Find where the given text appears and provide that cell's center as (X, Y) coordinate. 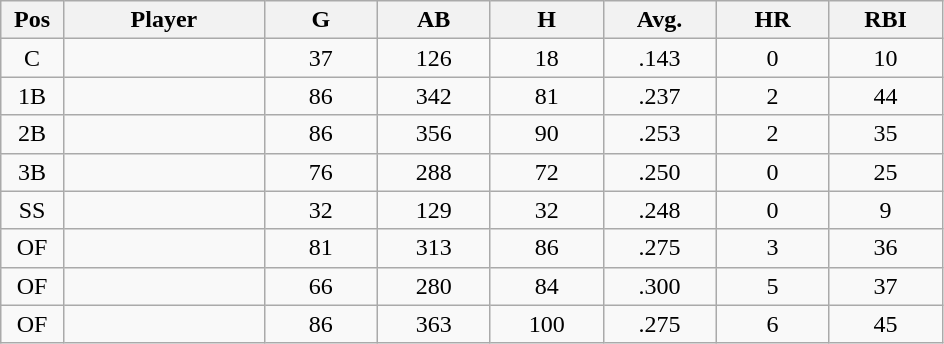
313 (434, 248)
1B (32, 96)
Player (164, 20)
90 (546, 134)
36 (886, 248)
129 (434, 210)
363 (434, 324)
44 (886, 96)
5 (772, 286)
356 (434, 134)
76 (320, 172)
280 (434, 286)
.250 (660, 172)
18 (546, 58)
126 (434, 58)
.248 (660, 210)
2B (32, 134)
.237 (660, 96)
RBI (886, 20)
Pos (32, 20)
G (320, 20)
Avg. (660, 20)
66 (320, 286)
.300 (660, 286)
342 (434, 96)
HR (772, 20)
.253 (660, 134)
C (32, 58)
AB (434, 20)
288 (434, 172)
35 (886, 134)
45 (886, 324)
72 (546, 172)
10 (886, 58)
6 (772, 324)
25 (886, 172)
3B (32, 172)
3 (772, 248)
84 (546, 286)
H (546, 20)
SS (32, 210)
100 (546, 324)
9 (886, 210)
.143 (660, 58)
